Scan for the cell matching the given text and deliver its [X, Y] coordinate at center. 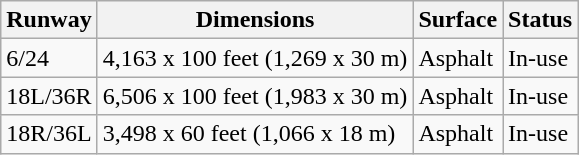
3,498 x 60 feet (1,066 x 18 m) [255, 134]
Runway [49, 20]
18L/36R [49, 96]
Surface [458, 20]
4,163 x 100 feet (1,269 x 30 m) [255, 58]
18R/36L [49, 134]
Dimensions [255, 20]
6/24 [49, 58]
Status [540, 20]
6,506 x 100 feet (1,983 x 30 m) [255, 96]
